From the cell containing the given text, extract its center point as [X, Y] coordinate. 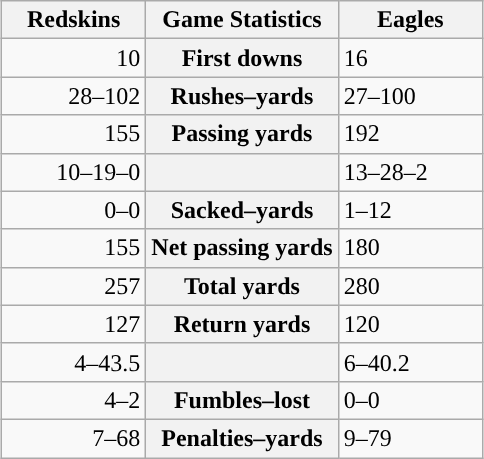
First downs [242, 58]
1–12 [410, 210]
Rushes–yards [242, 96]
Penalties–yards [242, 438]
Fumbles–lost [242, 400]
257 [73, 286]
27–100 [410, 96]
4–2 [73, 400]
6–40.2 [410, 362]
Eagles [410, 20]
13–28–2 [410, 172]
10–19–0 [73, 172]
127 [73, 324]
180 [410, 248]
Redskins [73, 20]
Total yards [242, 286]
4–43.5 [73, 362]
192 [410, 134]
Game Statistics [242, 20]
120 [410, 324]
Return yards [242, 324]
10 [73, 58]
Sacked–yards [242, 210]
280 [410, 286]
28–102 [73, 96]
16 [410, 58]
Net passing yards [242, 248]
9–79 [410, 438]
7–68 [73, 438]
Passing yards [242, 134]
